Detect which cell encompasses the target text, then output its (X, Y) center coordinate. 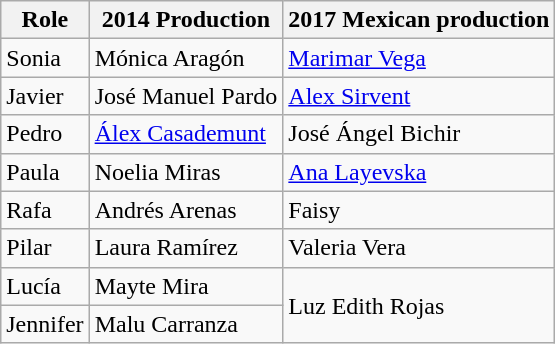
Javier (45, 96)
Paula (45, 172)
Lucía (45, 286)
José Ángel Bichir (419, 134)
Álex Casademunt (186, 134)
Role (45, 20)
Luz Edith Rojas (419, 305)
Andrés Arenas (186, 210)
Rafa (45, 210)
Pilar (45, 248)
Jennifer (45, 324)
Mónica Aragón (186, 58)
Alex Sirvent (419, 96)
José Manuel Pardo (186, 96)
Faisy (419, 210)
Sonia (45, 58)
Ana Layevska (419, 172)
Mayte Mira (186, 286)
Valeria Vera (419, 248)
2014 Production (186, 20)
2017 Mexican production (419, 20)
Marimar Vega (419, 58)
Laura Ramírez (186, 248)
Pedro (45, 134)
Malu Carranza (186, 324)
Noelia Miras (186, 172)
